Extract the [X, Y] coordinate from the center of the cell holding the provided text.  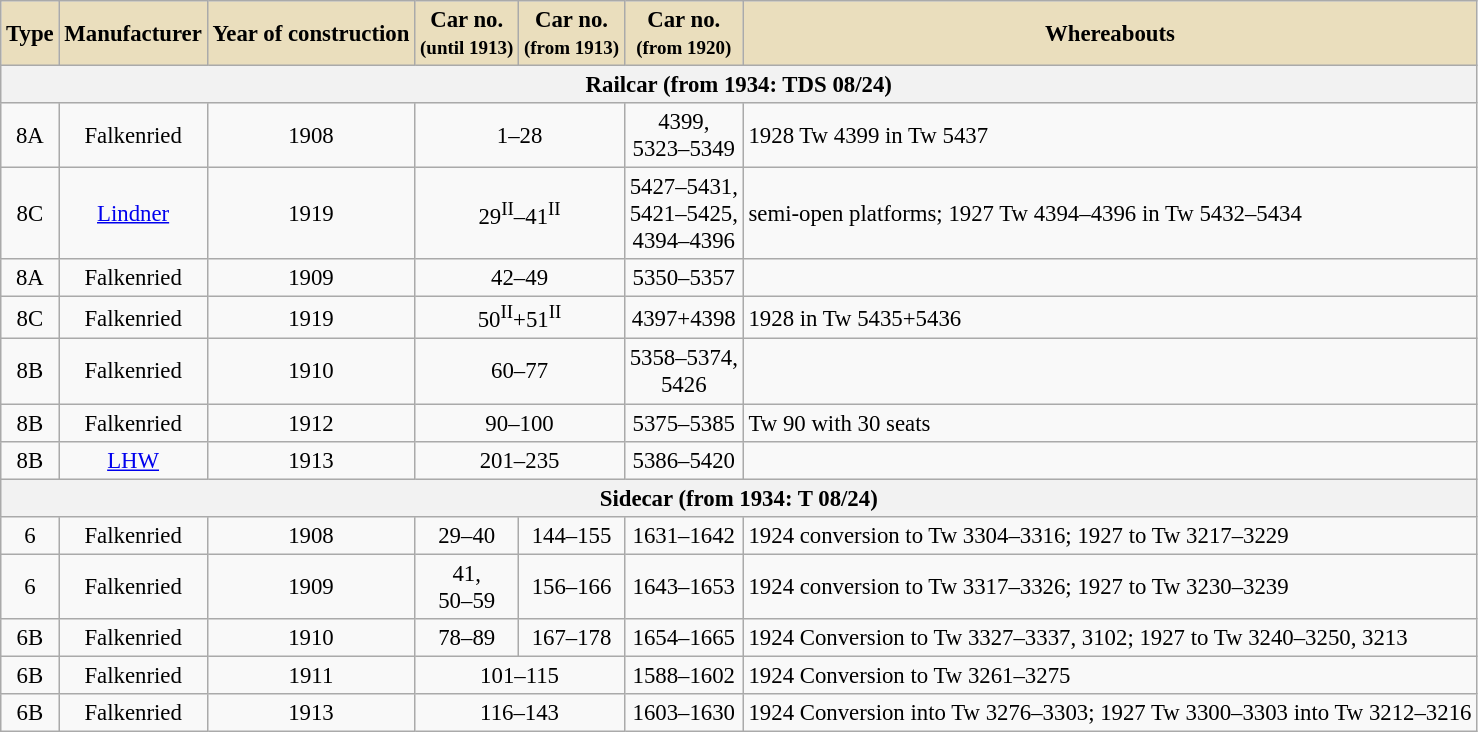
5386–5420 [684, 460]
1–28 [520, 136]
60–77 [520, 372]
1924 Conversion to Tw 3327–3337, 3102; 1927 to Tw 3240–3250, 3213 [1110, 638]
5358–5374,5426 [684, 372]
1924 conversion to Tw 3317–3326; 1927 to Tw 3230–3239 [1110, 586]
29–40 [467, 535]
144–155 [572, 535]
42–49 [520, 278]
1924 Conversion into Tw 3276–3303; 1927 Tw 3300–3303 into Tw 3212–3216 [1110, 713]
Car no.(from 1920) [684, 34]
1928 in Tw 5435+5436 [1110, 318]
78–89 [467, 638]
Tw 90 with 30 seats [1110, 423]
50II+51II [520, 318]
1911 [311, 675]
5427–5431,5421–5425,4394–4396 [684, 214]
1654–1665 [684, 638]
Car no.(from 1913) [572, 34]
1603–1630 [684, 713]
201–235 [520, 460]
Lindner [133, 214]
4399,5323–5349 [684, 136]
90–100 [520, 423]
1928 Tw 4399 in Tw 5437 [1110, 136]
Manufacturer [133, 34]
29II–41II [520, 214]
4397+4398 [684, 318]
1588–1602 [684, 675]
Type [30, 34]
156–166 [572, 586]
Year of construction [311, 34]
Sidecar (from 1934: T 08/24) [739, 498]
1631–1642 [684, 535]
1643–1653 [684, 586]
Railcar (from 1934: TDS 08/24) [739, 85]
41,50–59 [467, 586]
LHW [133, 460]
1912 [311, 423]
Whereabouts [1110, 34]
116–143 [520, 713]
semi-open platforms; 1927 Tw 4394–4396 in Tw 5432–5434 [1110, 214]
Car no.(until 1913) [467, 34]
1924 Conversion to Tw 3261–3275 [1110, 675]
101–115 [520, 675]
167–178 [572, 638]
5375–5385 [684, 423]
5350–5357 [684, 278]
1924 conversion to Tw 3304–3316; 1927 to Tw 3217–3229 [1110, 535]
